Provide the (x, y) coordinate of the cell's center where the given text is located.  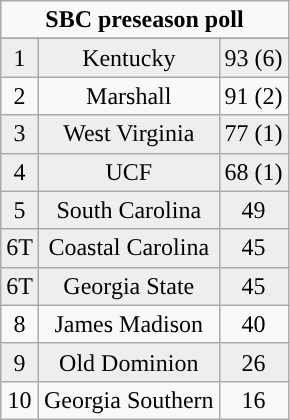
8 (20, 324)
3 (20, 134)
Old Dominion (128, 362)
93 (6) (254, 58)
Georgia State (128, 286)
Georgia Southern (128, 400)
9 (20, 362)
Kentucky (128, 58)
SBC preseason poll (144, 20)
West Virginia (128, 134)
26 (254, 362)
10 (20, 400)
Marshall (128, 96)
Coastal Carolina (128, 248)
1 (20, 58)
16 (254, 400)
4 (20, 172)
49 (254, 210)
James Madison (128, 324)
91 (2) (254, 96)
South Carolina (128, 210)
77 (1) (254, 134)
UCF (128, 172)
40 (254, 324)
68 (1) (254, 172)
2 (20, 96)
5 (20, 210)
